From the cell containing the given text, extract its center point as [X, Y] coordinate. 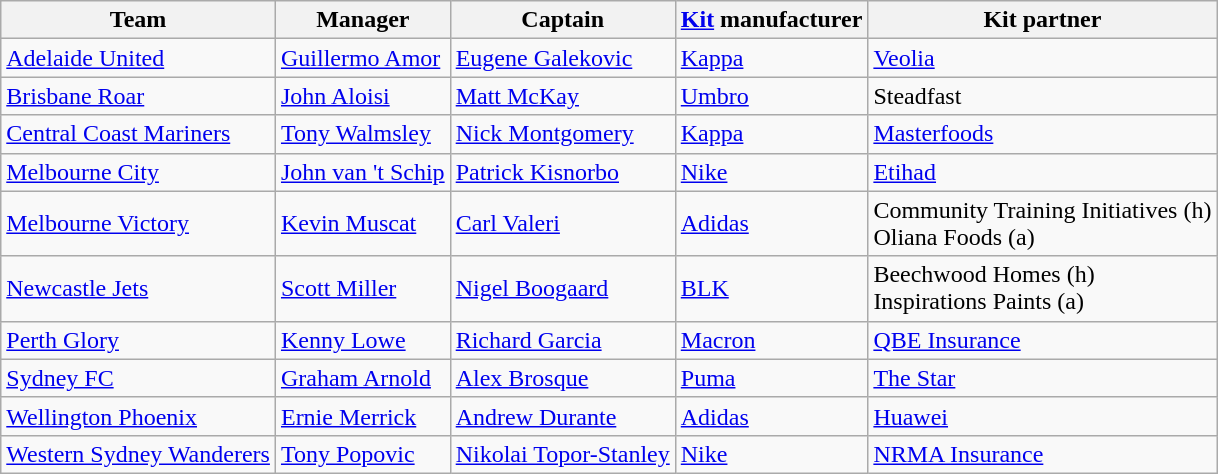
Nikolai Topor-Stanley [562, 454]
Richard Garcia [562, 340]
Tony Walmsley [362, 134]
Steadfast [1042, 96]
Macron [772, 340]
Melbourne City [138, 172]
Etihad [1042, 172]
Brisbane Roar [138, 96]
Veolia [1042, 58]
Tony Popovic [362, 454]
Newcastle Jets [138, 288]
Wellington Phoenix [138, 416]
Community Training Initiatives (h)Oliana Foods (a) [1042, 224]
Melbourne Victory [138, 224]
Kit partner [1042, 20]
The Star [1042, 378]
Nick Montgomery [562, 134]
John Aloisi [362, 96]
Ernie Merrick [362, 416]
Nigel Boogaard [562, 288]
Western Sydney Wanderers [138, 454]
Perth Glory [138, 340]
Andrew Durante [562, 416]
Masterfoods [1042, 134]
Eugene Galekovic [562, 58]
Puma [772, 378]
Adelaide United [138, 58]
BLK [772, 288]
Team [138, 20]
Manager [362, 20]
Guillermo Amor [362, 58]
Alex Brosque [562, 378]
Huawei [1042, 416]
Patrick Kisnorbo [562, 172]
Beechwood Homes (h)Inspirations Paints (a) [1042, 288]
Carl Valeri [562, 224]
Kenny Lowe [362, 340]
Matt McKay [562, 96]
Central Coast Mariners [138, 134]
Graham Arnold [362, 378]
Scott Miller [362, 288]
Kit manufacturer [772, 20]
Captain [562, 20]
Umbro [772, 96]
Kevin Muscat [362, 224]
QBE Insurance [1042, 340]
John van 't Schip [362, 172]
NRMA Insurance [1042, 454]
Sydney FC [138, 378]
